Search for the cell housing the specified text and yield its (x, y) center coordinate. 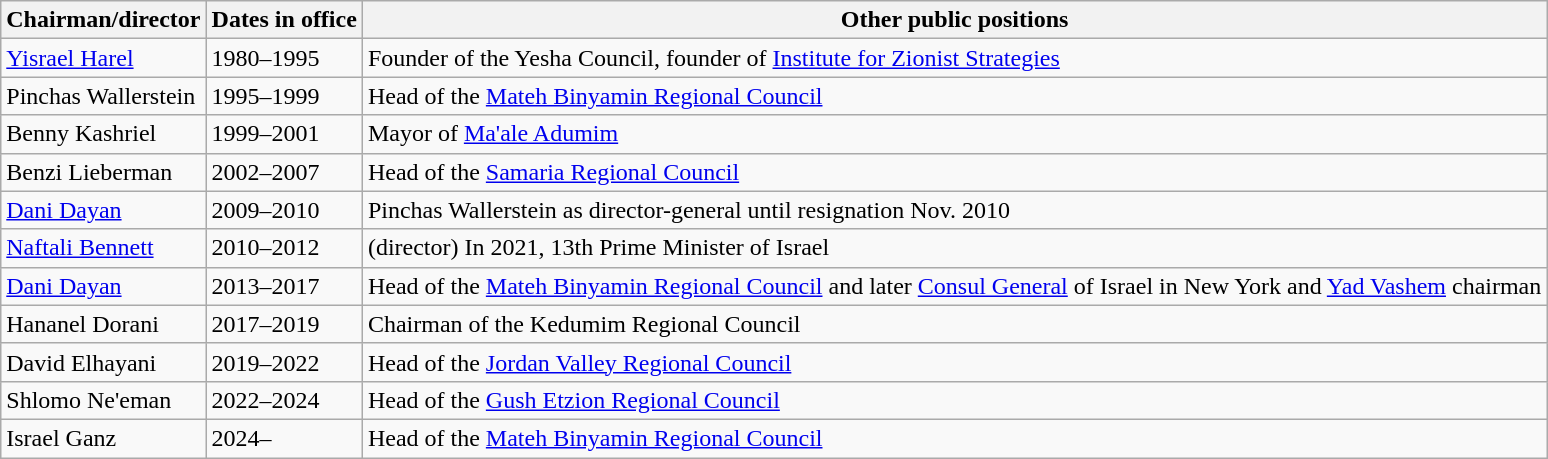
1999–2001 (284, 134)
Benny Kashriel (104, 134)
Founder of the Yesha Council, founder of Institute for Zionist Strategies (954, 58)
Dates in office (284, 20)
2002–2007 (284, 172)
Shlomo Ne'eman (104, 400)
2022–2024 (284, 400)
Head of the Gush Etzion Regional Council (954, 400)
Head of the Samaria Regional Council (954, 172)
Benzi Lieberman (104, 172)
Pinchas Wallerstein as director-general until resignation Nov. 2010 (954, 210)
(director) In 2021, 13th Prime Minister of Israel (954, 248)
Chairman of the Kedumim Regional Council (954, 324)
Pinchas Wallerstein (104, 96)
Yisrael Harel (104, 58)
Chairman/director (104, 20)
Head of the Jordan Valley Regional Council (954, 362)
2009–2010 (284, 210)
1980–1995 (284, 58)
Other public positions (954, 20)
2013–2017 (284, 286)
Israel Ganz (104, 438)
2017–2019 (284, 324)
Head of the Mateh Binyamin Regional Council and later Consul General of Israel in New York and Yad Vashem chairman (954, 286)
Mayor of Ma'ale Adumim (954, 134)
1995–1999 (284, 96)
Hananel Dorani (104, 324)
2024– (284, 438)
Naftali Bennett (104, 248)
2010–2012 (284, 248)
2019–2022 (284, 362)
David Elhayani (104, 362)
